From the cell containing the given text, extract its center point as [X, Y] coordinate. 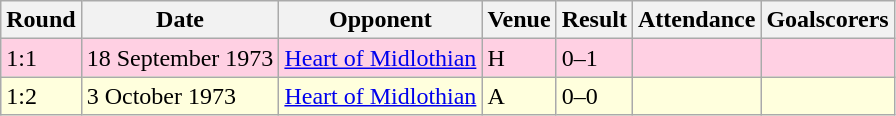
Round [41, 20]
1:2 [41, 96]
A [519, 96]
3 October 1973 [180, 96]
Result [594, 20]
0–0 [594, 96]
1:1 [41, 58]
18 September 1973 [180, 58]
Date [180, 20]
Attendance [697, 20]
Venue [519, 20]
H [519, 58]
Opponent [380, 20]
Goalscorers [828, 20]
0–1 [594, 58]
